Return [X, Y] of the center of cell containing provided text 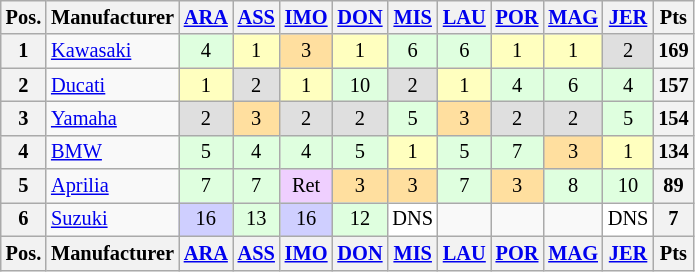
8 [573, 186]
169 [673, 51]
134 [673, 152]
157 [673, 85]
Ducati [112, 85]
154 [673, 118]
12 [360, 219]
89 [673, 186]
Aprilia [112, 186]
Kawasaki [112, 51]
BMW [112, 152]
Suzuki [112, 219]
Yamaha [112, 118]
Ret [306, 186]
13 [256, 219]
